Capture the cell that displays the provided text and extract its (X, Y) central coordinate. 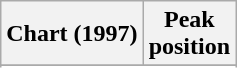
Chart (1997) (72, 34)
Peakposition (189, 34)
